Provide the (X, Y) coordinate of the cell's center where the given text is located.  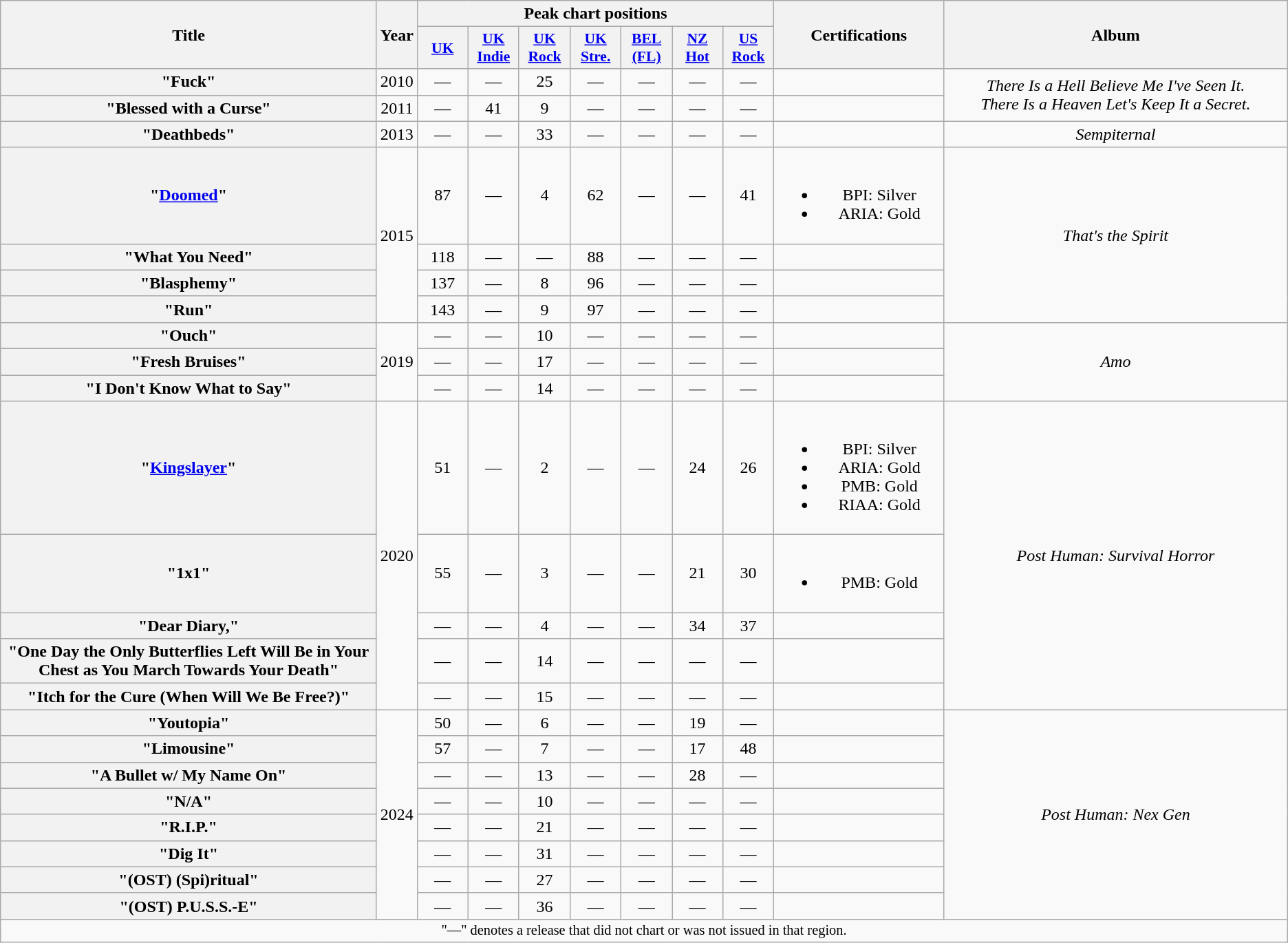
"Fuck" (189, 82)
UKStre. (596, 48)
118 (442, 257)
There Is a Hell Believe Me I've Seen It.There Is a Heaven Let's Keep It a Secret. (1116, 95)
26 (748, 468)
3 (544, 574)
"Blasphemy" (189, 283)
"Dear Diary," (189, 626)
27 (544, 880)
Post Human: Nex Gen (1116, 814)
2020 (396, 555)
Sempiternal (1116, 134)
30 (748, 574)
"Fresh Bruises" (189, 361)
57 (442, 749)
15 (544, 697)
7 (544, 749)
BPI: SilverARIA: GoldPMB: GoldRIAA: Gold (859, 468)
25 (544, 82)
51 (442, 468)
8 (544, 283)
2024 (396, 814)
6 (544, 723)
96 (596, 283)
2019 (396, 361)
19 (698, 723)
Amo (1116, 361)
2015 (396, 235)
"R.I.P." (189, 827)
"Youtopia" (189, 723)
Post Human: Survival Horror (1116, 555)
UK (442, 48)
"Itch for the Cure (When Will We Be Free?)" (189, 697)
36 (544, 906)
USRock (748, 48)
50 (442, 723)
"I Don't Know What to Say" (189, 388)
"A Bullet w/ My Name On" (189, 775)
Certifications (859, 34)
BPI: SilverARIA: Gold (859, 195)
Peak chart positions (595, 14)
UKRock (544, 48)
33 (544, 134)
2010 (396, 82)
48 (748, 749)
That's the Spirit (1116, 235)
"Deathbeds" (189, 134)
"Limousine" (189, 749)
37 (748, 626)
13 (544, 775)
"—" denotes a release that did not chart or was not issued in that region. (644, 931)
34 (698, 626)
88 (596, 257)
Album (1116, 34)
"Kingslayer" (189, 468)
"Doomed" (189, 195)
NZHot (698, 48)
28 (698, 775)
Year (396, 34)
97 (596, 309)
"Blessed with a Curse" (189, 108)
"1x1" (189, 574)
24 (698, 468)
55 (442, 574)
"N/A" (189, 801)
31 (544, 854)
PMB: Gold (859, 574)
"(OST) (Spi)ritual" (189, 880)
BEL(FL) (647, 48)
137 (442, 283)
2011 (396, 108)
Title (189, 34)
2013 (396, 134)
UKIndie (493, 48)
"Dig It" (189, 854)
2 (544, 468)
"(OST) P.U.S.S.-E" (189, 906)
87 (442, 195)
143 (442, 309)
"One Day the Only Butterflies Left Will Be in Your Chest as You March Towards Your Death" (189, 661)
62 (596, 195)
"Run" (189, 309)
"Ouch" (189, 335)
"What You Need" (189, 257)
